Scan for the cell matching the given text and deliver its [x, y] coordinate at center. 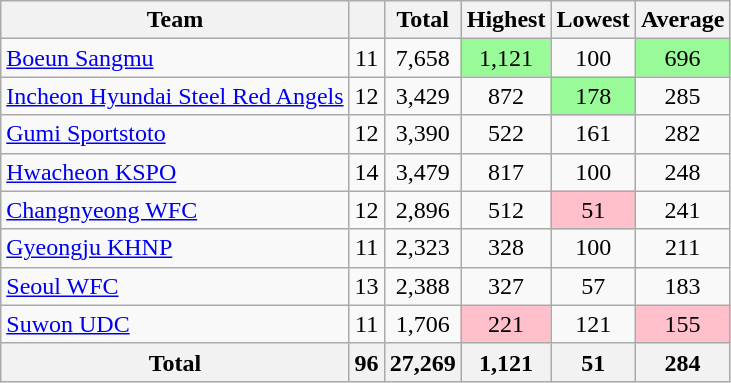
2,896 [422, 210]
Seoul WFC [175, 286]
241 [682, 210]
817 [506, 172]
696 [682, 58]
161 [593, 134]
Changnyeong WFC [175, 210]
Highest [506, 20]
3,479 [422, 172]
3,429 [422, 96]
211 [682, 248]
13 [366, 286]
Average [682, 20]
285 [682, 96]
2,388 [422, 286]
121 [593, 324]
522 [506, 134]
221 [506, 324]
Gumi Sportstoto [175, 134]
2,323 [422, 248]
27,269 [422, 362]
Suwon UDC [175, 324]
284 [682, 362]
14 [366, 172]
327 [506, 286]
Gyeongju KHNP [175, 248]
1,706 [422, 324]
155 [682, 324]
96 [366, 362]
178 [593, 96]
57 [593, 286]
248 [682, 172]
872 [506, 96]
183 [682, 286]
Hwacheon KSPO [175, 172]
328 [506, 248]
512 [506, 210]
Lowest [593, 20]
Team [175, 20]
Boeun Sangmu [175, 58]
Incheon Hyundai Steel Red Angels [175, 96]
3,390 [422, 134]
7,658 [422, 58]
282 [682, 134]
